Detect which cell encompasses the target text, then output its [X, Y] center coordinate. 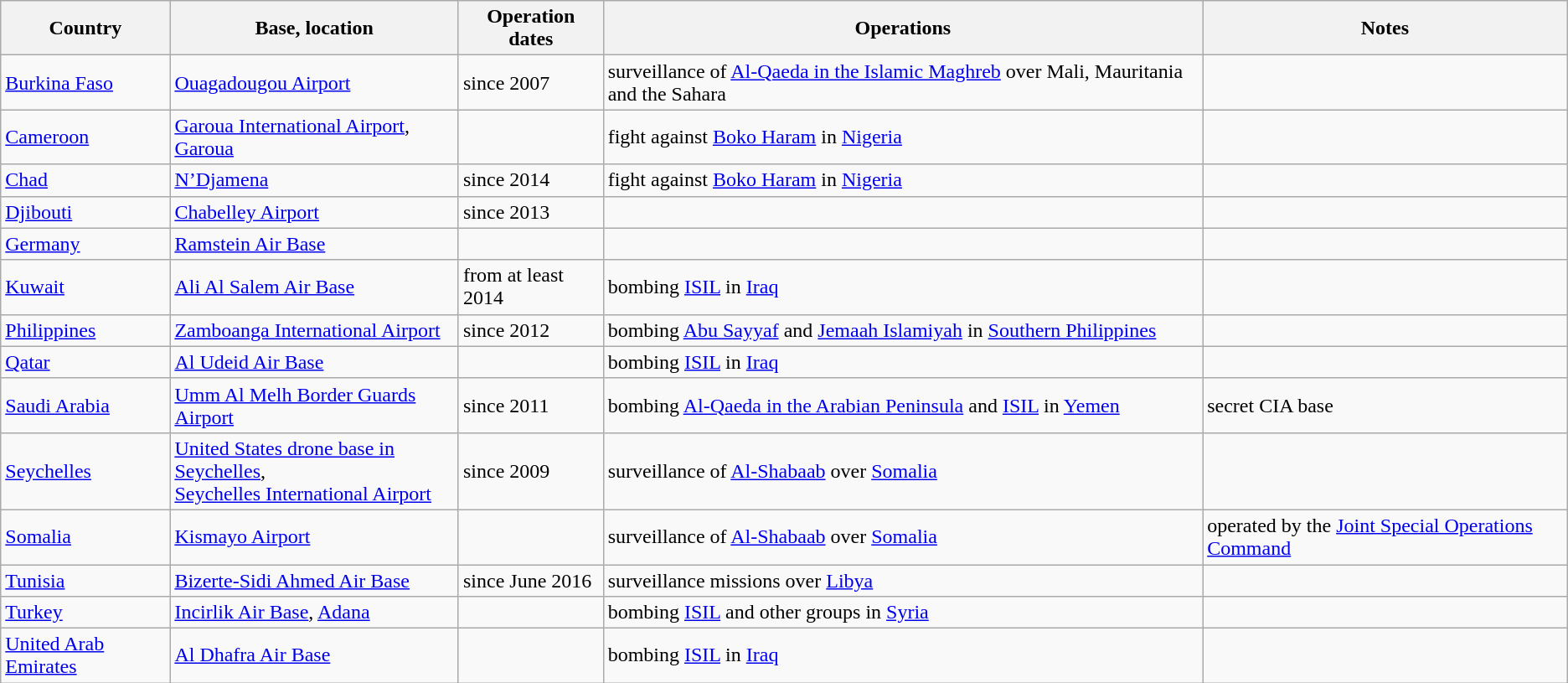
Saudi Arabia [85, 406]
Cameroon [85, 137]
United Arab Emirates [85, 655]
Philippines [85, 330]
Kismayo Airport [315, 536]
since 2009 [531, 471]
Notes [1385, 28]
bombing ISIL and other groups in Syria [903, 613]
Bizerte-Sidi Ahmed Air Base [315, 581]
Chabelley Airport [315, 212]
Seychelles [85, 471]
N’Djamena [315, 180]
Ali Al Salem Air Base [315, 287]
secret CIA base [1385, 406]
Somalia [85, 536]
Qatar [85, 362]
from at least 2014 [531, 287]
bombing Al-Qaeda in the Arabian Peninsula and ISIL in Yemen [903, 406]
Al Udeid Air Base [315, 362]
bombing Abu Sayyaf and Jemaah Islamiyah in Southern Philippines [903, 330]
surveillance of Al-Qaeda in the Islamic Maghreb over Mali, Mauritania and the Sahara [903, 82]
Burkina Faso [85, 82]
Incirlik Air Base, Adana [315, 613]
Germany [85, 244]
Ouagadougou Airport [315, 82]
United States drone base in Seychelles,Seychelles International Airport [315, 471]
since 2007 [531, 82]
Chad [85, 180]
Ramstein Air Base [315, 244]
Operationdates [531, 28]
Base, location [315, 28]
surveillance missions over Libya [903, 581]
Zamboanga International Airport [315, 330]
since 2014 [531, 180]
since 2013 [531, 212]
Tunisia [85, 581]
Garoua International Airport, Garoua [315, 137]
Operations [903, 28]
Djibouti [85, 212]
Umm Al Melh Border Guards Airport [315, 406]
Turkey [85, 613]
Al Dhafra Air Base [315, 655]
operated by the Joint Special Operations Command [1385, 536]
Country [85, 28]
since 2011 [531, 406]
since 2012 [531, 330]
since June 2016 [531, 581]
Kuwait [85, 287]
